For the text-containing cell, return its midpoint in (X, Y) coordinate format. 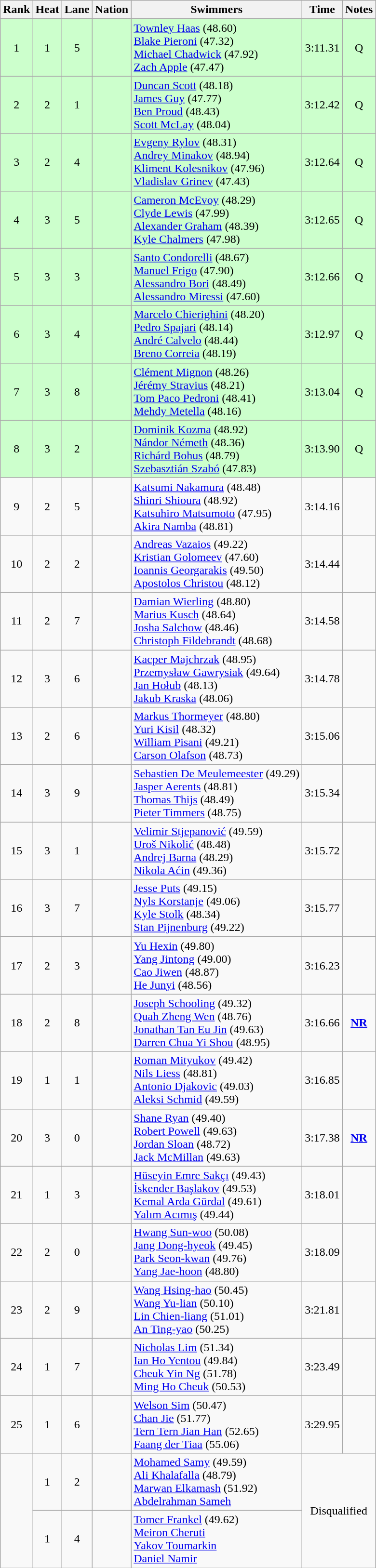
Shane Ryan (49.40)Robert Powell (49.63)Jordan Sloan (48.72)Jack McMillan (49.63) (217, 1137)
Nicholas Lim (51.34)Ian Ho Yentou (49.84)Cheuk Yin Ng (51.78)Ming Ho Cheuk (50.53) (217, 1367)
25 (16, 1424)
Hwang Sun-woo (50.08)Jang Dong-hyeok (49.45)Park Seon-kwan (49.76)Yang Jae-hoon (48.80) (217, 1252)
18 (16, 1023)
Time (322, 10)
3:18.09 (322, 1252)
Jesse Puts (49.15)Nyls Korstanje (49.06)Kyle Stolk (48.34)Stan Pijnenburg (49.22) (217, 908)
Mohamed Samy (49.59)Ali Khalafalla (48.79)Marwan Elkamash (51.92)Abdelrahman Sameh (217, 1481)
Lane (77, 10)
3:21.81 (322, 1310)
3:18.01 (322, 1195)
Markus Thormeyer (48.80)Yuri Kisil (48.32)William Pisani (49.21)Carson Olafson (48.73) (217, 736)
3:16.23 (322, 966)
Hüseyin Emre Sakçı (49.43)İskender Başlakov (49.53)Kemal Arda Gürdal (49.61)Yalım Acımış (49.44) (217, 1195)
3:14.58 (322, 621)
3:23.49 (322, 1367)
3:16.66 (322, 1023)
16 (16, 908)
17 (16, 966)
Marcelo Chierighini (48.20)Pedro Spajari (48.14)André Calvelo (48.44)Breno Correia (48.19) (217, 334)
24 (16, 1367)
3:13.90 (322, 449)
3:14.44 (322, 564)
Wang Hsing-hao (50.45)Wang Yu-lian (50.10)Lin Chien-liang (51.01)An Ting-yao (50.25) (217, 1310)
Evgeny Rylov (48.31)Andrey Minakov (48.94)Kliment Kolesnikov (47.96)Vladislav Grinev (47.43) (217, 162)
Welson Sim (50.47)Chan Jie (51.77)Tern Tern Jian Han (52.65)Faang der Tiaa (55.06) (217, 1424)
19 (16, 1080)
20 (16, 1137)
3:29.95 (322, 1424)
3:15.77 (322, 908)
Tomer Frankel (49.62)Meiron Cheruti Yakov ToumarkinDaniel Namir (217, 1539)
Rank (16, 10)
Andreas Vazaios (49.22)Kristian Golomeev (47.60)Ioannis Georgarakis (49.50)Apostolos Christou (48.12) (217, 564)
Katsumi Nakamura (48.48)Shinri Shioura (48.92)Katsuhiro Matsumoto (47.95)Akira Namba (48.81) (217, 506)
3:12.97 (322, 334)
Swimmers (217, 10)
3:17.38 (322, 1137)
Townley Haas (48.60)Blake Pieroni (47.32)Michael Chadwick (47.92)Zach Apple (47.47) (217, 47)
10 (16, 564)
Cameron McEvoy (48.29)Clyde Lewis (47.99)Alexander Graham (48.39)Kyle Chalmers (47.98) (217, 220)
11 (16, 621)
12 (16, 678)
15 (16, 851)
Santo Condorelli (48.67)Manuel Frigo (47.90)Alessandro Bori (48.49)Alessandro Miressi (47.60) (217, 277)
Heat (47, 10)
3:12.65 (322, 220)
Sebastien De Meulemeester (49.29)Jasper Aerents (48.81)Thomas Thijs (48.49)Pieter Timmers (48.75) (217, 793)
Clément Mignon (48.26)Jérémy Stravius (48.21)Tom Paco Pedroni (48.41)Mehdy Metella (48.16) (217, 391)
Damian Wierling (48.80)Marius Kusch (48.64)Josha Salchow (48.46)Christoph Fildebrandt (48.68) (217, 621)
Kacper Majchrzak (48.95)Przemysław Gawrysiak (49.64)Jan Hołub (48.13)Jakub Kraska (48.06) (217, 678)
3:14.16 (322, 506)
Nation (111, 10)
14 (16, 793)
Roman Mityukov (49.42)Nils Liess (48.81)Antonio Djakovic (49.03)Aleksi Schmid (49.59) (217, 1080)
3:15.06 (322, 736)
3:15.72 (322, 851)
Disqualified (339, 1510)
21 (16, 1195)
3:12.66 (322, 277)
3:15.34 (322, 793)
Velimir Stjepanović (49.59)Uroš Nikolić (48.48)Andrej Barna (48.29)Nikola Aćin (49.36) (217, 851)
3:12.42 (322, 105)
22 (16, 1252)
3:13.04 (322, 391)
Yu Hexin (49.80)Yang Jintong (49.00)Cao Jiwen (48.87)He Junyi (48.56) (217, 966)
Duncan Scott (48.18)James Guy (47.77)Ben Proud (48.43)Scott McLay (48.04) (217, 105)
3:12.64 (322, 162)
23 (16, 1310)
3:11.31 (322, 47)
Joseph Schooling (49.32)Quah Zheng Wen (48.76)Jonathan Tan Eu Jin (49.63)Darren Chua Yi Shou (48.95) (217, 1023)
3:14.78 (322, 678)
13 (16, 736)
Notes (359, 10)
3:16.85 (322, 1080)
Dominik Kozma (48.92)Nándor Németh (48.36)Richárd Bohus (48.79)Szebasztián Szabó (47.83) (217, 449)
